For the text-containing cell, return its midpoint in (x, y) coordinate format. 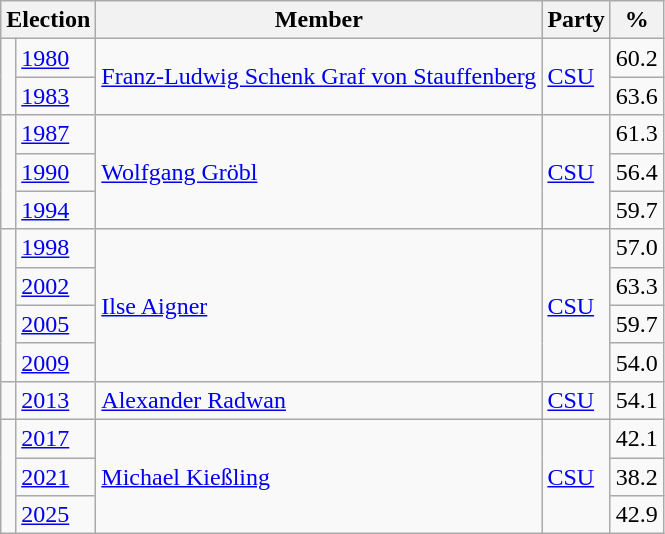
Election (48, 20)
1994 (56, 210)
60.2 (636, 58)
42.9 (636, 515)
2017 (56, 438)
2002 (56, 286)
Member (319, 20)
42.1 (636, 438)
2021 (56, 477)
2025 (56, 515)
Franz-Ludwig Schenk Graf von Stauffenberg (319, 77)
54.0 (636, 362)
2013 (56, 400)
1998 (56, 248)
% (636, 20)
38.2 (636, 477)
Michael Kießling (319, 476)
1987 (56, 134)
54.1 (636, 400)
Ilse Aigner (319, 305)
Wolfgang Gröbl (319, 172)
1990 (56, 172)
63.3 (636, 286)
57.0 (636, 248)
2009 (56, 362)
61.3 (636, 134)
2005 (56, 324)
63.6 (636, 96)
1983 (56, 96)
Party (576, 20)
Alexander Radwan (319, 400)
56.4 (636, 172)
1980 (56, 58)
